From the cell containing the given text, extract its center point as [X, Y] coordinate. 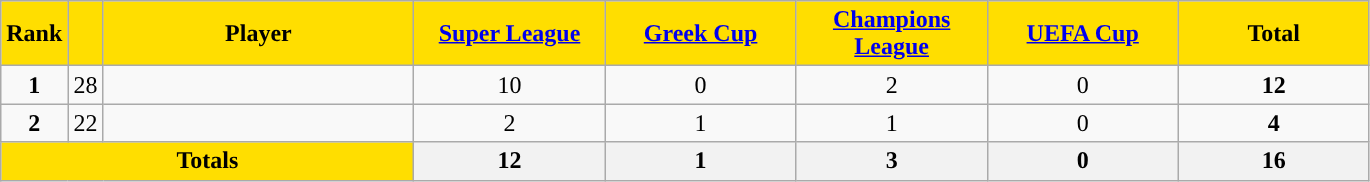
Total [1274, 34]
Super League [510, 34]
28 [86, 85]
UEFA Cup [1082, 34]
Greek Cup [700, 34]
Player [258, 34]
Totals [208, 161]
16 [1274, 161]
10 [510, 85]
Champions League [892, 34]
3 [892, 161]
4 [1274, 123]
22 [86, 123]
Rank [34, 34]
